Return the (X, Y) coordinate for the center point of the cell that contains the specified text.  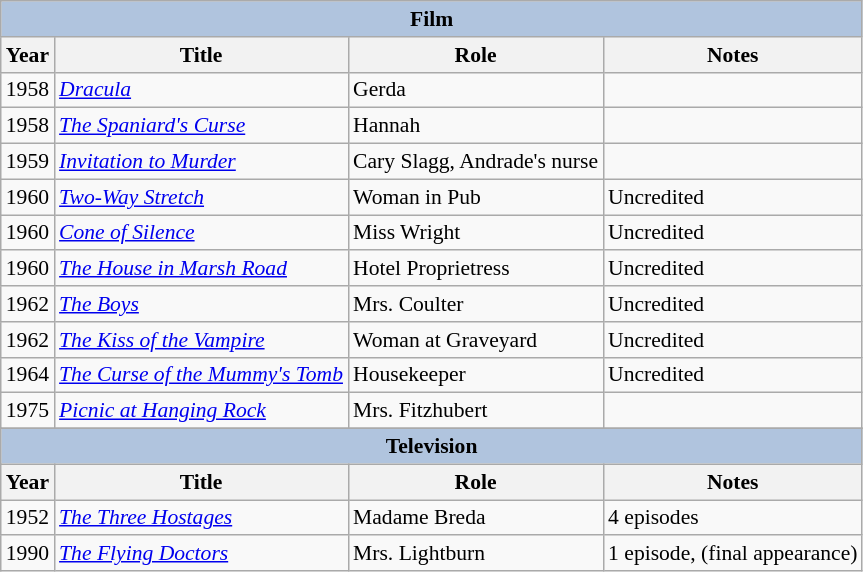
1990 (28, 554)
The Three Hostages (201, 518)
Gerda (476, 90)
Cary Slagg, Andrade's nurse (476, 162)
Cone of Silence (201, 233)
Mrs. Coulter (476, 304)
Miss Wright (476, 233)
Hannah (476, 126)
The Kiss of the Vampire (201, 340)
1959 (28, 162)
The Spaniard's Curse (201, 126)
Mrs. Fitzhubert (476, 411)
Woman at Graveyard (476, 340)
Two-Way Stretch (201, 197)
The House in Marsh Road (201, 269)
Madame Breda (476, 518)
Dracula (201, 90)
Hotel Proprietress (476, 269)
Television (432, 447)
The Flying Doctors (201, 554)
1952 (28, 518)
Picnic at Hanging Rock (201, 411)
4 episodes (732, 518)
Film (432, 19)
Housekeeper (476, 375)
1975 (28, 411)
Woman in Pub (476, 197)
Invitation to Murder (201, 162)
The Boys (201, 304)
1 episode, (final appearance) (732, 554)
Mrs. Lightburn (476, 554)
1964 (28, 375)
The Curse of the Mummy's Tomb (201, 375)
